Pinpoint the cell where the given text exists, returning its [x, y] midpoint coordinate. 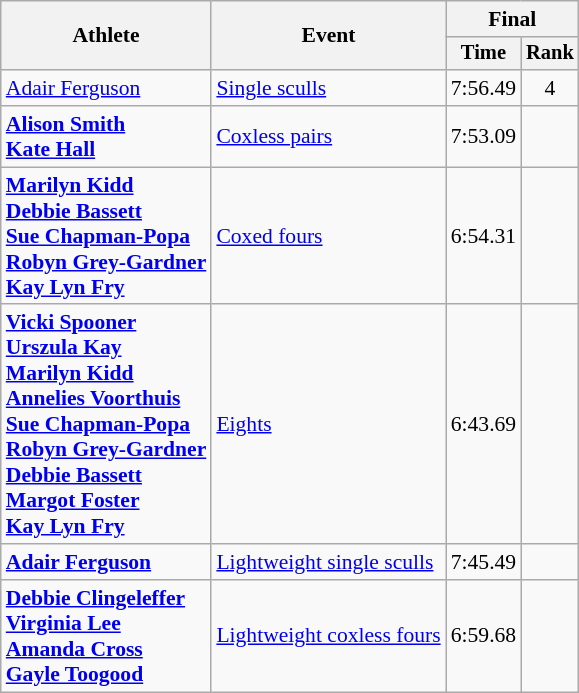
Final [512, 19]
7:45.49 [484, 562]
4 [550, 88]
Athlete [106, 36]
Marilyn KiddDebbie BassettSue Chapman-PopaRobyn Grey-GardnerKay Lyn Fry [106, 236]
6:43.69 [484, 425]
Vicki SpoonerUrszula KayMarilyn KiddAnnelies VoorthuisSue Chapman-PopaRobyn Grey-GardnerDebbie BassettMargot FosterKay Lyn Fry [106, 425]
Time [484, 54]
Coxed fours [328, 236]
Rank [550, 54]
Single sculls [328, 88]
6:59.68 [484, 636]
6:54.31 [484, 236]
Eights [328, 425]
7:56.49 [484, 88]
Alison SmithKate Hall [106, 136]
7:53.09 [484, 136]
Coxless pairs [328, 136]
Lightweight coxless fours [328, 636]
Event [328, 36]
Lightweight single sculls [328, 562]
Debbie ClingelefferVirginia LeeAmanda CrossGayle Toogood [106, 636]
